From the cell containing the given text, extract its center point as [x, y] coordinate. 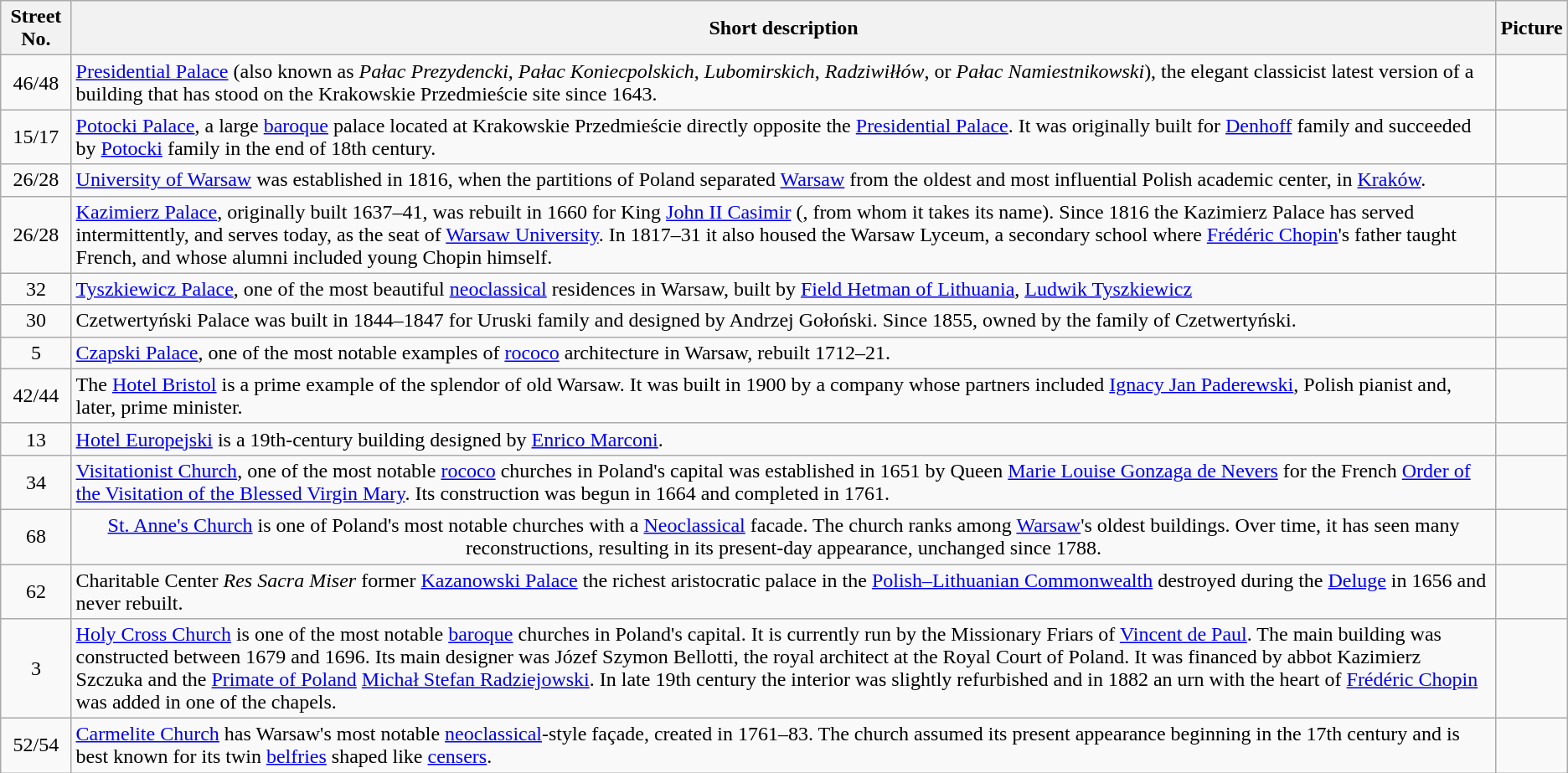
13 [36, 439]
Czetwertyński Palace was built in 1844–1847 for Uruski family and designed by Andrzej Gołoński. Since 1855, owned by the family of Czetwertyński. [784, 321]
Tyszkiewicz Palace, one of the most beautiful neoclassical residences in Warsaw, built by Field Hetman of Lithuania, Ludwik Tyszkiewicz [784, 289]
15/17 [36, 137]
Picture [1531, 28]
68 [36, 536]
32 [36, 289]
42/44 [36, 395]
62 [36, 591]
Short description [784, 28]
Czapski Palace, one of the most notable examples of rococo architecture in Warsaw, rebuilt 1712–21. [784, 353]
Street No. [36, 28]
30 [36, 321]
3 [36, 668]
52/54 [36, 745]
34 [36, 482]
Hotel Europejski is a 19th-century building designed by Enrico Marconi. [784, 439]
46/48 [36, 82]
5 [36, 353]
